Search for the cell housing the specified text and yield its [X, Y] center coordinate. 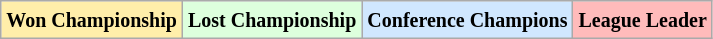
Lost Championship [272, 20]
Won Championship [92, 20]
Conference Champions [468, 20]
League Leader [642, 20]
